Locate the cell with the specified text and output its [x, y] center coordinate. 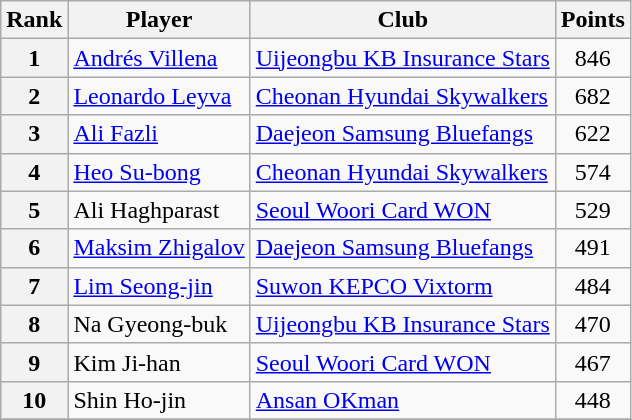
10 [34, 400]
Leonardo Leyva [159, 96]
846 [592, 58]
682 [592, 96]
Player [159, 20]
467 [592, 362]
Ali Fazli [159, 134]
2 [34, 96]
7 [34, 286]
484 [592, 286]
Club [402, 20]
5 [34, 210]
Ansan OKman [402, 400]
Kim Ji-han [159, 362]
622 [592, 134]
1 [34, 58]
Na Gyeong-buk [159, 324]
Ali Haghparast [159, 210]
448 [592, 400]
Maksim Zhigalov [159, 248]
9 [34, 362]
4 [34, 172]
470 [592, 324]
Suwon KEPCO Vixtorm [402, 286]
Lim Seong-jin [159, 286]
574 [592, 172]
Andrés Villena [159, 58]
529 [592, 210]
8 [34, 324]
Rank [34, 20]
491 [592, 248]
3 [34, 134]
Points [592, 20]
6 [34, 248]
Heo Su-bong [159, 172]
Shin Ho-jin [159, 400]
